Pinpoint the cell where the given text exists, returning its [X, Y] midpoint coordinate. 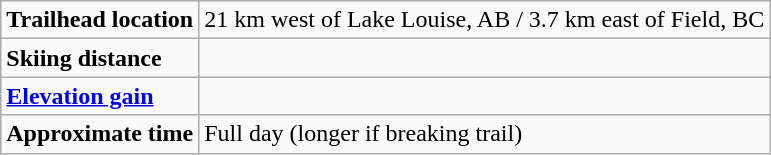
Trailhead location [100, 20]
Skiing distance [100, 58]
Full day (longer if breaking trail) [484, 134]
Elevation gain [100, 96]
Approximate time [100, 134]
21 km west of Lake Louise, AB / 3.7 km east of Field, BC [484, 20]
